Extract the (X, Y) coordinate from the center of the cell holding the provided text.  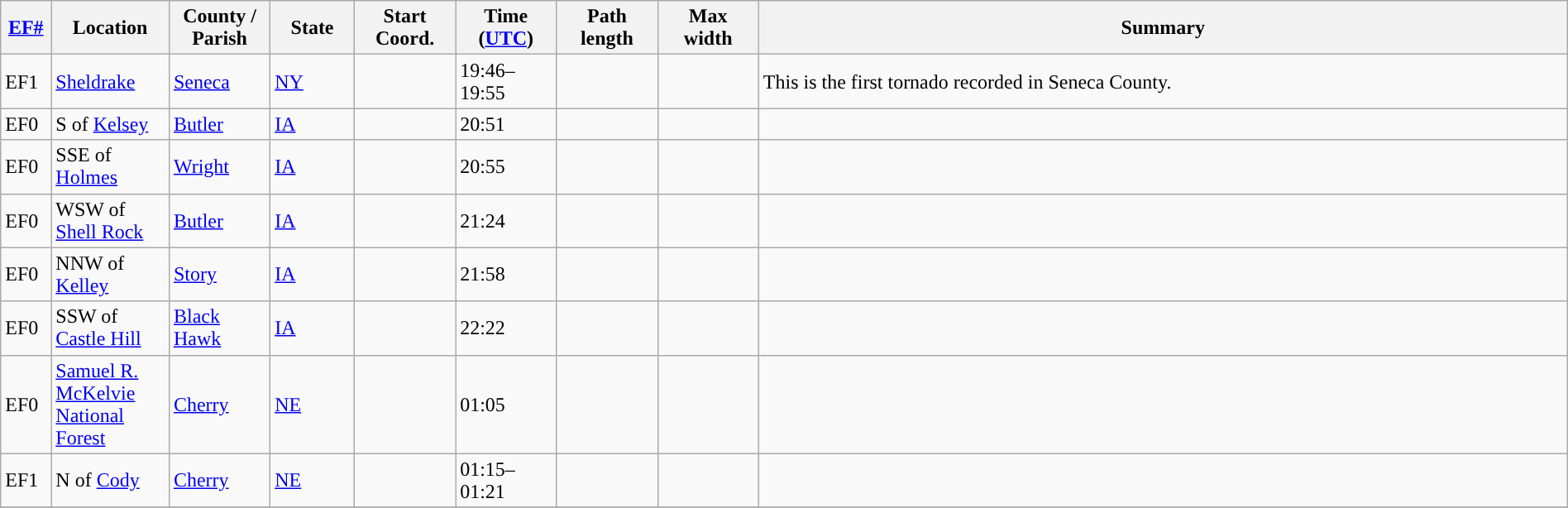
Location (111, 28)
This is the first tornado recorded in Seneca County. (1163, 81)
Wright (219, 167)
NNW of Kelley (111, 275)
Seneca (219, 81)
Path length (607, 28)
20:55 (506, 167)
01:05 (506, 404)
State (313, 28)
SSW of Castle Hill (111, 328)
S of Kelsey (111, 124)
WSW of Shell Rock (111, 220)
21:24 (506, 220)
Samuel R. McKelvie National Forest (111, 404)
01:15–01:21 (506, 480)
Black Hawk (219, 328)
Story (219, 275)
22:22 (506, 328)
Start Coord. (404, 28)
Sheldrake (111, 81)
NY (313, 81)
20:51 (506, 124)
21:58 (506, 275)
19:46–19:55 (506, 81)
N of Cody (111, 480)
Summary (1163, 28)
County / Parish (219, 28)
SSE of Holmes (111, 167)
Time (UTC) (506, 28)
EF# (26, 28)
Max width (708, 28)
